Output the [X, Y] coordinate of the center of the cell containing the given text.  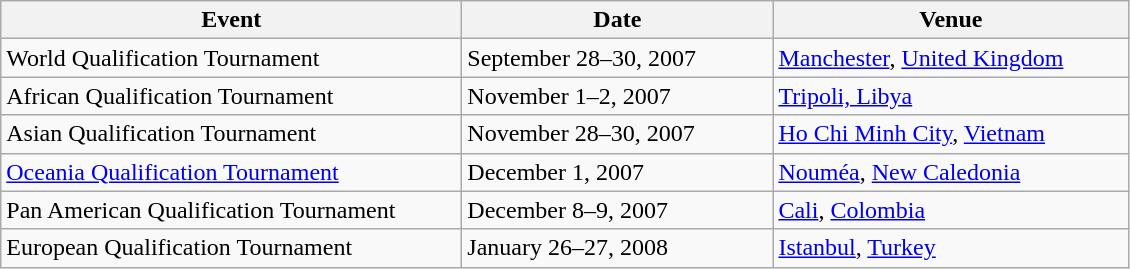
Date [618, 20]
January 26–27, 2008 [618, 248]
Manchester, United Kingdom [951, 58]
Event [232, 20]
December 8–9, 2007 [618, 210]
December 1, 2007 [618, 172]
November 28–30, 2007 [618, 134]
September 28–30, 2007 [618, 58]
Cali, Colombia [951, 210]
Oceania Qualification Tournament [232, 172]
Nouméa, New Caledonia [951, 172]
Ho Chi Minh City, Vietnam [951, 134]
Asian Qualification Tournament [232, 134]
Venue [951, 20]
African Qualification Tournament [232, 96]
Pan American Qualification Tournament [232, 210]
November 1–2, 2007 [618, 96]
Tripoli, Libya [951, 96]
World Qualification Tournament [232, 58]
Istanbul, Turkey [951, 248]
European Qualification Tournament [232, 248]
